Identify which cell holds the provided text, then report its [x, y] central coordinate. 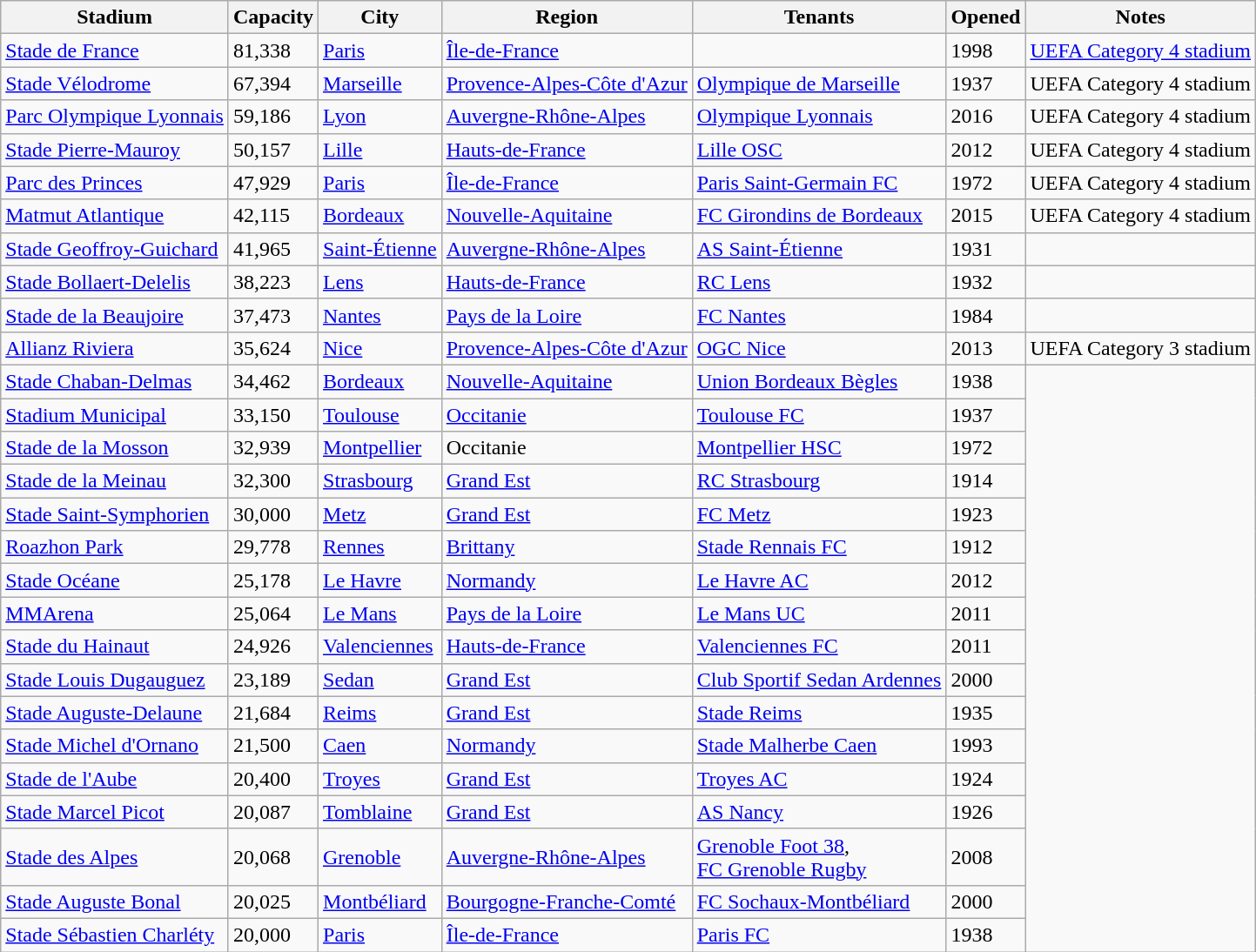
Stade Geoffroy-Guichard [115, 249]
1935 [985, 713]
42,115 [273, 216]
FC Sochaux-Montbéliard [819, 902]
Strasbourg [380, 481]
AS Nancy [819, 812]
Saint-Étienne [380, 249]
Lille OSC [819, 150]
1998 [985, 50]
Olympique Lyonnais [819, 117]
Stade de l'Aube [115, 779]
Stade Michel d'Ornano [115, 746]
21,500 [273, 746]
Le Havre [380, 580]
Montpellier [380, 448]
2015 [985, 216]
41,965 [273, 249]
Stade Sébastien Charléty [115, 935]
Rennes [380, 547]
2008 [985, 856]
1923 [985, 514]
Marseille [380, 84]
Montpellier HSC [819, 448]
32,939 [273, 448]
Le Havre AC [819, 580]
67,394 [273, 84]
38,223 [273, 282]
81,338 [273, 50]
Stade Bollaert-Delelis [115, 282]
Reims [380, 713]
Tenants [819, 17]
Grenoble [380, 856]
Olympique de Marseille [819, 84]
35,624 [273, 348]
Stade Chaban-Delmas [115, 381]
Parc des Princes [115, 183]
Toulouse [380, 415]
1912 [985, 547]
25,064 [273, 613]
33,150 [273, 415]
RC Lens [819, 282]
Union Bordeaux Bègles [819, 381]
47,929 [273, 183]
Sedan [380, 680]
RC Strasbourg [819, 481]
UEFA Category 3 stadium [1140, 348]
Stade de France [115, 50]
Matmut Atlantique [115, 216]
Stade des Alpes [115, 856]
Paris FC [819, 935]
1931 [985, 249]
Region [567, 17]
Valenciennes [380, 647]
Tomblaine [380, 812]
Stade du Hainaut [115, 647]
Metz [380, 514]
FC Girondins de Bordeaux [819, 216]
Stade Pierre-Mauroy [115, 150]
37,473 [273, 315]
20,000 [273, 935]
34,462 [273, 381]
20,025 [273, 902]
Allianz Riviera [115, 348]
AS Saint-Étienne [819, 249]
1914 [985, 481]
Bourgogne-Franche-Comté [567, 902]
Stade Vélodrome [115, 84]
Stade de la Beaujoire [115, 315]
21,684 [273, 713]
1926 [985, 812]
Stade Auguste-Delaune [115, 713]
City [380, 17]
OGC Nice [819, 348]
Parc Olympique Lyonnais [115, 117]
Stade Saint-Symphorien [115, 514]
2013 [985, 348]
Stade Marcel Picot [115, 812]
Le Mans UC [819, 613]
Roazhon Park [115, 547]
MMArena [115, 613]
Caen [380, 746]
20,068 [273, 856]
Le Mans [380, 613]
Toulouse FC [819, 415]
Stade Auguste Bonal [115, 902]
Nice [380, 348]
50,157 [273, 150]
Stadium Municipal [115, 415]
Lens [380, 282]
Lille [380, 150]
Capacity [273, 17]
Opened [985, 17]
20,400 [273, 779]
24,926 [273, 647]
1993 [985, 746]
FC Metz [819, 514]
Stade de la Meinau [115, 481]
Valenciennes FC [819, 647]
Stade Louis Dugauguez [115, 680]
Stade de la Mosson [115, 448]
23,189 [273, 680]
25,178 [273, 580]
Club Sportif Sedan Ardennes [819, 680]
Notes [1140, 17]
29,778 [273, 547]
Paris Saint-Germain FC [819, 183]
1924 [985, 779]
Troyes [380, 779]
20,087 [273, 812]
1984 [985, 315]
Troyes AC [819, 779]
30,000 [273, 514]
1932 [985, 282]
Nantes [380, 315]
Lyon [380, 117]
FC Nantes [819, 315]
2016 [985, 117]
Montbéliard [380, 902]
Stade Rennais FC [819, 547]
32,300 [273, 481]
Stade Malherbe Caen [819, 746]
Stadium [115, 17]
59,186 [273, 117]
Stade Océane [115, 580]
Brittany [567, 547]
Stade Reims [819, 713]
Grenoble Foot 38,FC Grenoble Rugby [819, 856]
